Search for the cell housing the specified text and yield its (X, Y) center coordinate. 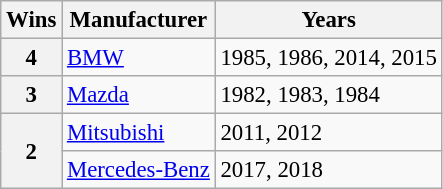
4 (32, 58)
Manufacturer (139, 20)
Years (328, 20)
1985, 1986, 2014, 2015 (328, 58)
1982, 1983, 1984 (328, 95)
2011, 2012 (328, 133)
BMW (139, 58)
Mercedes-Benz (139, 170)
Mitsubishi (139, 133)
Mazda (139, 95)
2017, 2018 (328, 170)
3 (32, 95)
Wins (32, 20)
2 (32, 152)
